Pinpoint the cell where the given text exists, returning its [X, Y] midpoint coordinate. 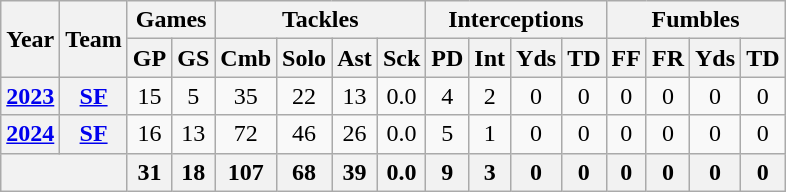
9 [448, 172]
PD [448, 58]
GS [194, 58]
2023 [30, 96]
39 [355, 172]
Solo [304, 58]
35 [246, 96]
Games [170, 20]
2 [490, 96]
31 [149, 172]
FF [626, 58]
4 [448, 96]
Tackles [320, 20]
107 [246, 172]
Year [30, 39]
GP [149, 58]
3 [490, 172]
46 [304, 134]
2024 [30, 134]
68 [304, 172]
1 [490, 134]
18 [194, 172]
72 [246, 134]
26 [355, 134]
Int [490, 58]
Team [94, 39]
FR [668, 58]
Ast [355, 58]
Sck [401, 58]
15 [149, 96]
Cmb [246, 58]
Interceptions [516, 20]
22 [304, 96]
16 [149, 134]
Fumbles [696, 20]
